Pinpoint the cell where the given text exists, returning its (X, Y) midpoint coordinate. 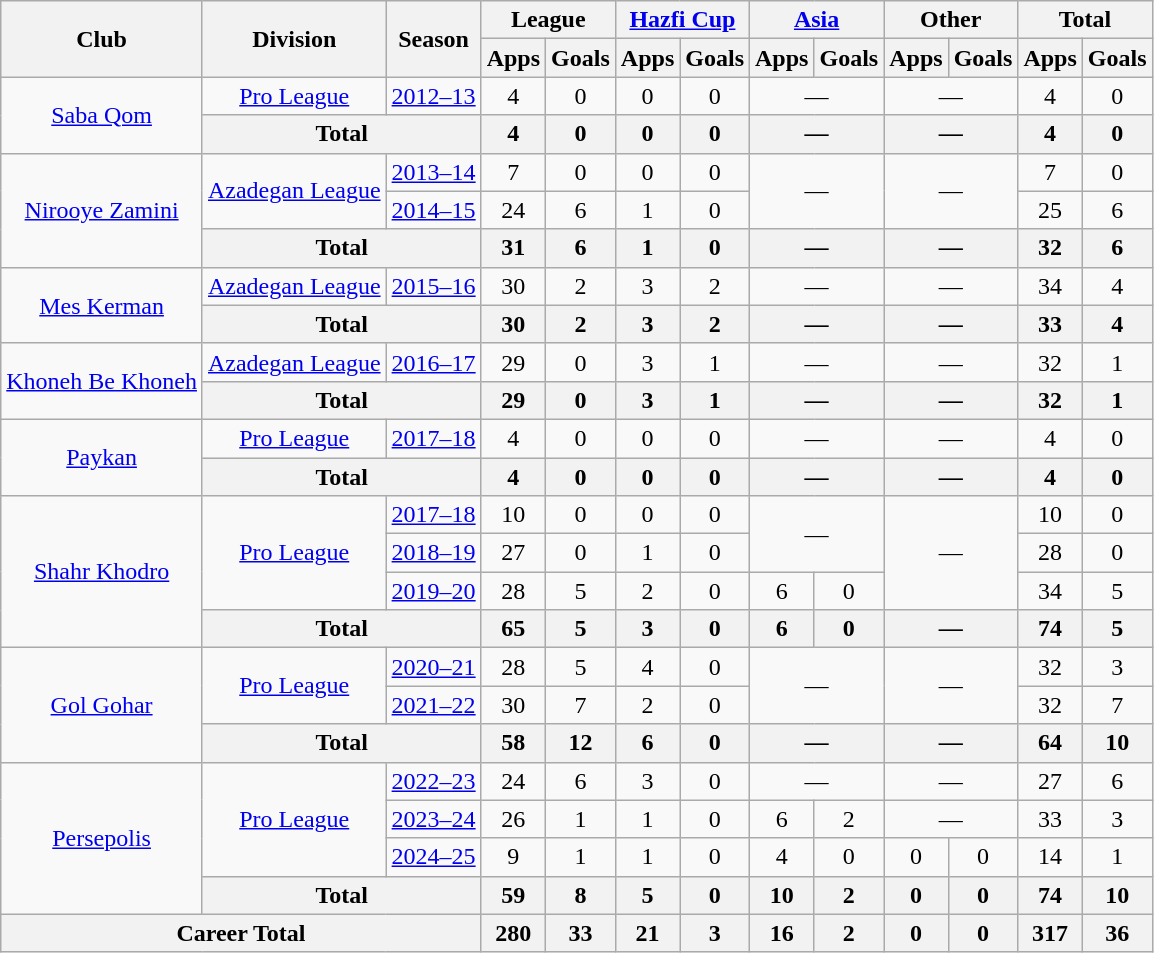
Nirooye Zamini (102, 210)
2024–25 (434, 857)
2019–20 (434, 591)
65 (513, 629)
26 (513, 819)
8 (581, 895)
Mes Kerman (102, 305)
317 (1050, 933)
64 (1050, 743)
2022–23 (434, 781)
2015–16 (434, 286)
Other (951, 20)
280 (513, 933)
Career Total (241, 933)
2021–22 (434, 705)
9 (513, 857)
2012–13 (434, 96)
Saba Qom (102, 115)
36 (1117, 933)
2013–14 (434, 172)
Paykan (102, 457)
16 (782, 933)
Division (294, 39)
Persepolis (102, 838)
Khoneh Be Khoneh (102, 381)
2023–24 (434, 819)
21 (647, 933)
2018–19 (434, 553)
Club (102, 39)
Hazfi Cup (682, 20)
League (548, 20)
12 (581, 743)
Shahr Khodro (102, 572)
Asia (817, 20)
2016–17 (434, 362)
2014–15 (434, 210)
2020–21 (434, 667)
Season (434, 39)
Gol Gohar (102, 705)
31 (513, 248)
25 (1050, 210)
58 (513, 743)
14 (1050, 857)
59 (513, 895)
